Pinpoint the cell where the given text exists, returning its [x, y] midpoint coordinate. 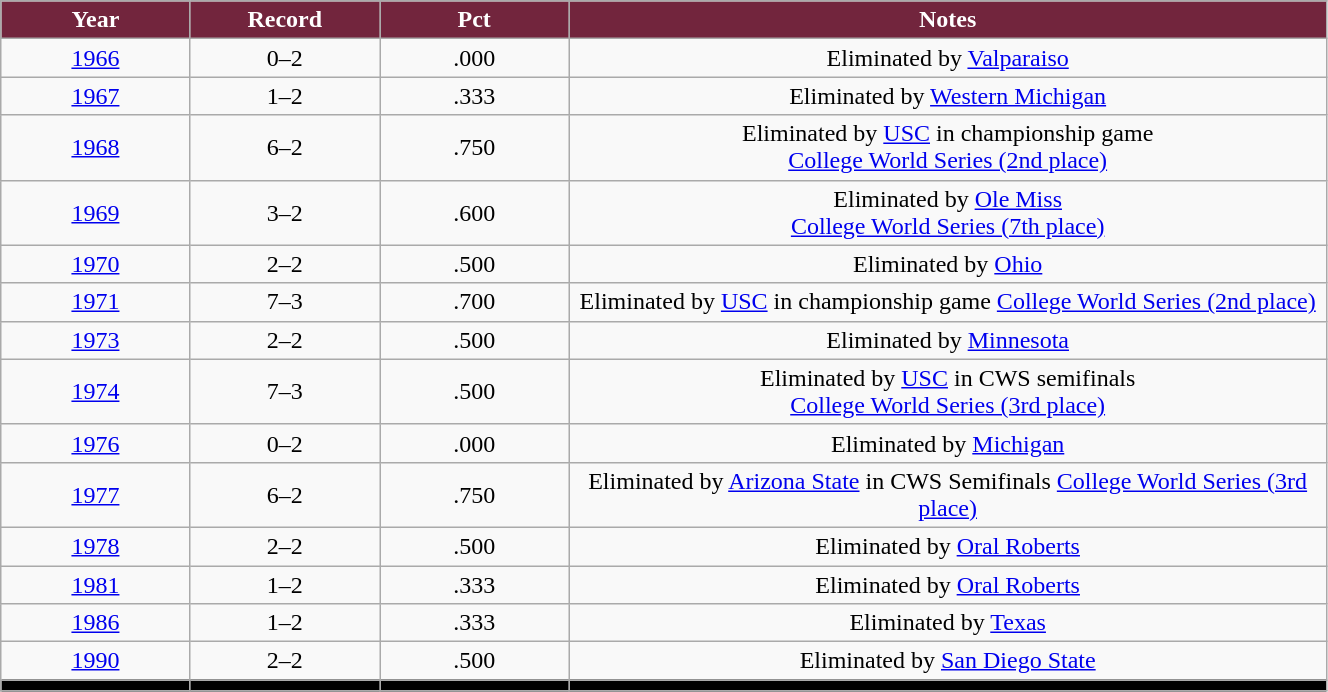
1977 [96, 494]
Eliminated by Texas [948, 623]
Eliminated by San Diego State [948, 661]
1976 [96, 443]
Eliminated by Ohio [948, 264]
.600 [474, 212]
Notes [948, 20]
1986 [96, 623]
Eliminated by Michigan [948, 443]
Eliminated by Arizona State in CWS Semifinals College World Series (3rd place) [948, 494]
Record [284, 20]
Year [96, 20]
1981 [96, 585]
1971 [96, 302]
Eliminated by Minnesota [948, 340]
1967 [96, 96]
Eliminated by Ole Miss College World Series (7th place) [948, 212]
.700 [474, 302]
Eliminated by Valparaiso [948, 58]
1968 [96, 148]
Pct [474, 20]
1970 [96, 264]
3–2 [284, 212]
1974 [96, 392]
1969 [96, 212]
Eliminated by Western Michigan [948, 96]
1973 [96, 340]
1966 [96, 58]
Eliminated by USC in CWS semifinals College World Series (3rd place) [948, 392]
1978 [96, 546]
1990 [96, 661]
